From the cell containing the given text, extract its center point as [x, y] coordinate. 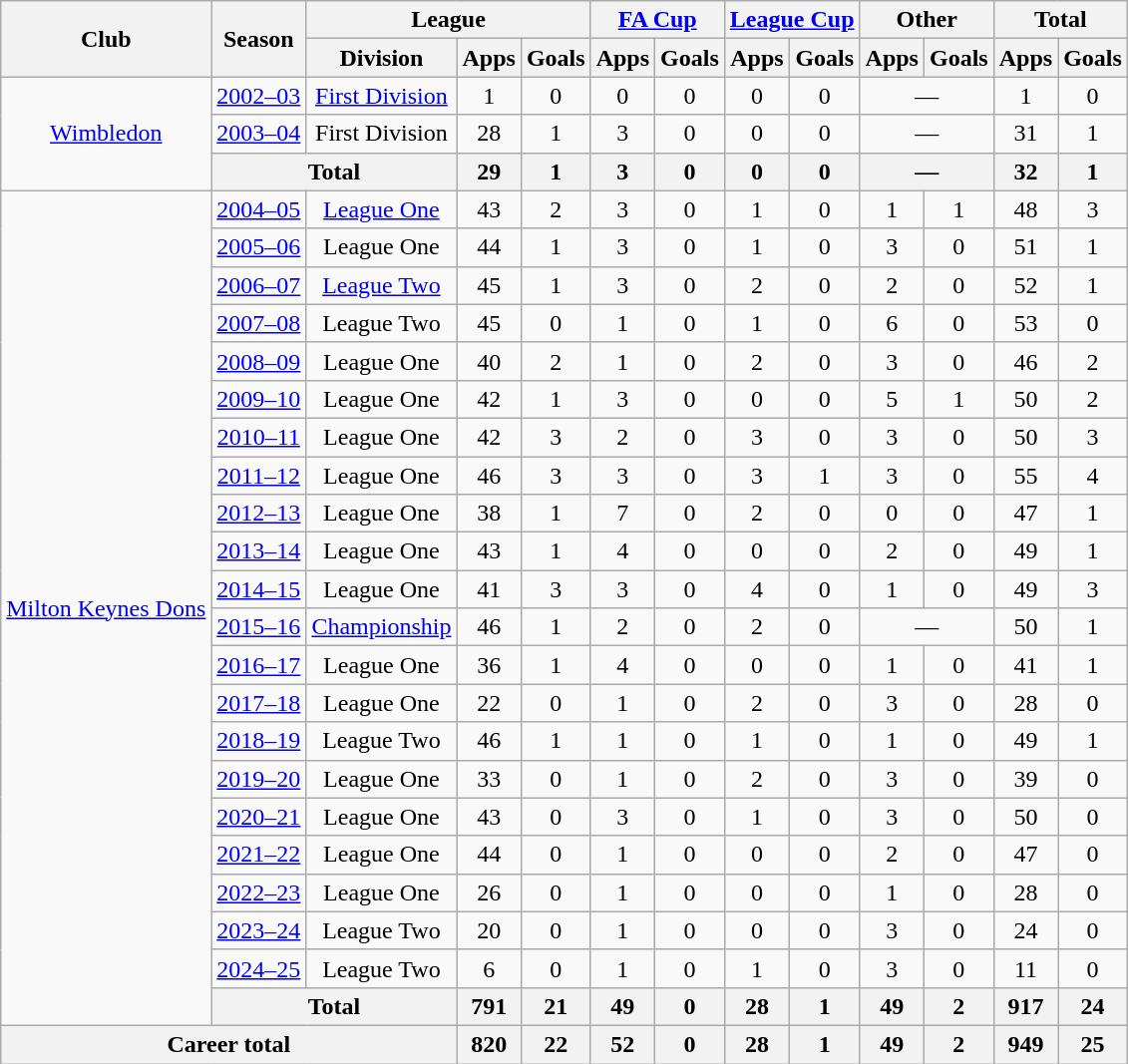
25 [1093, 1044]
League [449, 20]
League Cup [792, 20]
Club [106, 39]
2019–20 [259, 779]
2009–10 [259, 399]
39 [1025, 779]
51 [1025, 247]
2006–07 [259, 285]
2018–19 [259, 741]
2017–18 [259, 703]
Other [927, 20]
40 [489, 361]
2011–12 [259, 476]
2024–25 [259, 968]
Career total [229, 1044]
Wimbledon [106, 134]
2015–16 [259, 627]
2014–15 [259, 589]
20 [489, 930]
FA Cup [657, 20]
38 [489, 514]
2013–14 [259, 551]
2012–13 [259, 514]
36 [489, 665]
55 [1025, 476]
21 [556, 1006]
820 [489, 1044]
2016–17 [259, 665]
Milton Keynes Dons [106, 608]
2023–24 [259, 930]
53 [1025, 323]
5 [892, 399]
791 [489, 1006]
33 [489, 779]
2004–05 [259, 209]
7 [622, 514]
2003–04 [259, 134]
31 [1025, 134]
Season [259, 39]
2021–22 [259, 855]
2002–03 [259, 96]
2007–08 [259, 323]
2022–23 [259, 892]
949 [1025, 1044]
2005–06 [259, 247]
26 [489, 892]
2020–21 [259, 817]
2008–09 [259, 361]
32 [1025, 172]
11 [1025, 968]
29 [489, 172]
Championship [381, 627]
Division [381, 58]
48 [1025, 209]
917 [1025, 1006]
2010–11 [259, 437]
